Scan for the cell matching the given text and deliver its [x, y] coordinate at center. 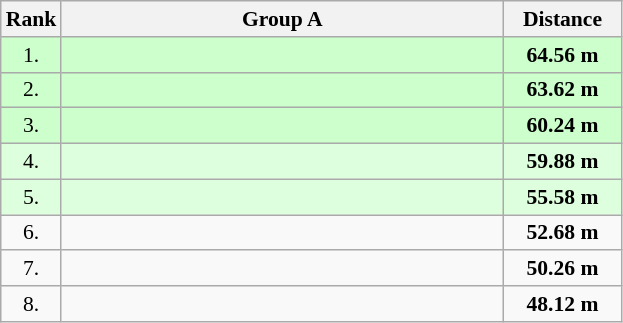
1. [32, 55]
59.88 m [562, 162]
64.56 m [562, 55]
6. [32, 233]
Rank [32, 19]
5. [32, 197]
50.26 m [562, 269]
Group A [282, 19]
3. [32, 126]
52.68 m [562, 233]
2. [32, 90]
48.12 m [562, 304]
4. [32, 162]
7. [32, 269]
63.62 m [562, 90]
60.24 m [562, 126]
Distance [562, 19]
8. [32, 304]
55.58 m [562, 197]
